Pinpoint the cell where the given text exists, returning its [x, y] midpoint coordinate. 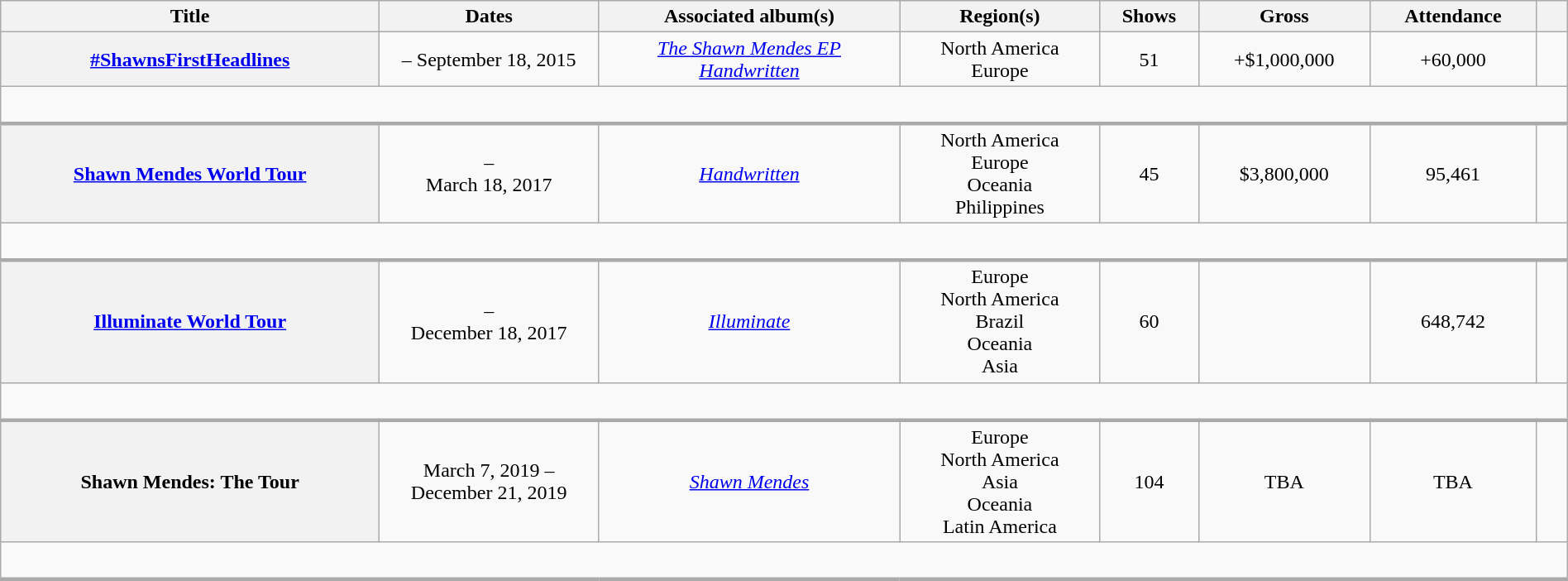
– September 18, 2015 [490, 60]
Shows [1150, 17]
Dates [490, 17]
Illuminate [749, 321]
Region(s) [999, 17]
51 [1150, 60]
Shawn Mendes World Tour [190, 174]
45 [1150, 174]
Shawn Mendes [749, 481]
Gross [1284, 17]
95,461 [1454, 174]
Illuminate World Tour [190, 321]
EuropeNorth AmericaBrazilOceaniaAsia [999, 321]
$3,800,000 [1284, 174]
#ShawnsFirstHeadlines [190, 60]
–December 18, 2017 [490, 321]
EuropeNorth AmericaAsiaOceaniaLatin America [999, 481]
Shawn Mendes: The Tour [190, 481]
North AmericaEuropeOceaniaPhilippines [999, 174]
+60,000 [1454, 60]
The Shawn Mendes EPHandwritten [749, 60]
Title [190, 17]
–March 18, 2017 [490, 174]
104 [1150, 481]
North AmericaEurope [999, 60]
Attendance [1454, 17]
Associated album(s) [749, 17]
60 [1150, 321]
+$1,000,000 [1284, 60]
March 7, 2019 – December 21, 2019 [490, 481]
Handwritten [749, 174]
648,742 [1454, 321]
